Identify which cell holds the provided text, then report its [X, Y] central coordinate. 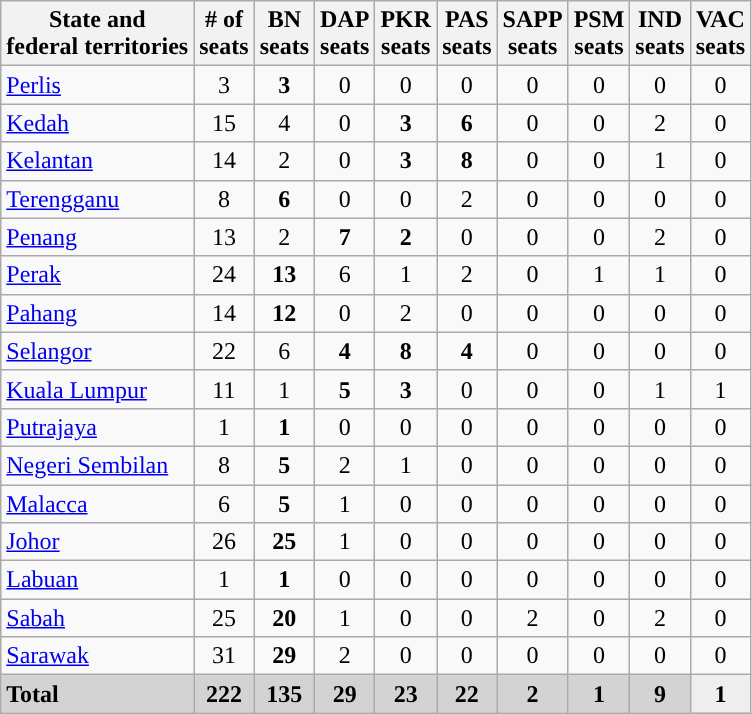
Perlis [98, 85]
15 [224, 123]
11 [224, 389]
Johor [98, 542]
State andfederal territories [98, 34]
Sabah [98, 618]
135 [284, 694]
9 [660, 694]
20 [284, 618]
31 [224, 656]
Penang [98, 237]
Kedah [98, 123]
222 [224, 694]
VACseats [720, 34]
7 [345, 237]
26 [224, 542]
PKRseats [406, 34]
24 [224, 275]
SAPPseats [532, 34]
23 [406, 694]
PASseats [467, 34]
Selangor [98, 351]
Malacca [98, 503]
Putrajaya [98, 427]
Negeri Sembilan [98, 465]
Kelantan [98, 161]
Labuan [98, 580]
INDseats [660, 34]
Terengganu [98, 199]
Kuala Lumpur [98, 389]
DAPseats [345, 34]
12 [284, 313]
Total [98, 694]
Perak [98, 275]
Pahang [98, 313]
Sarawak [98, 656]
# ofseats [224, 34]
PSMseats [599, 34]
BNseats [284, 34]
